For the text-containing cell, return its midpoint in [x, y] coordinate format. 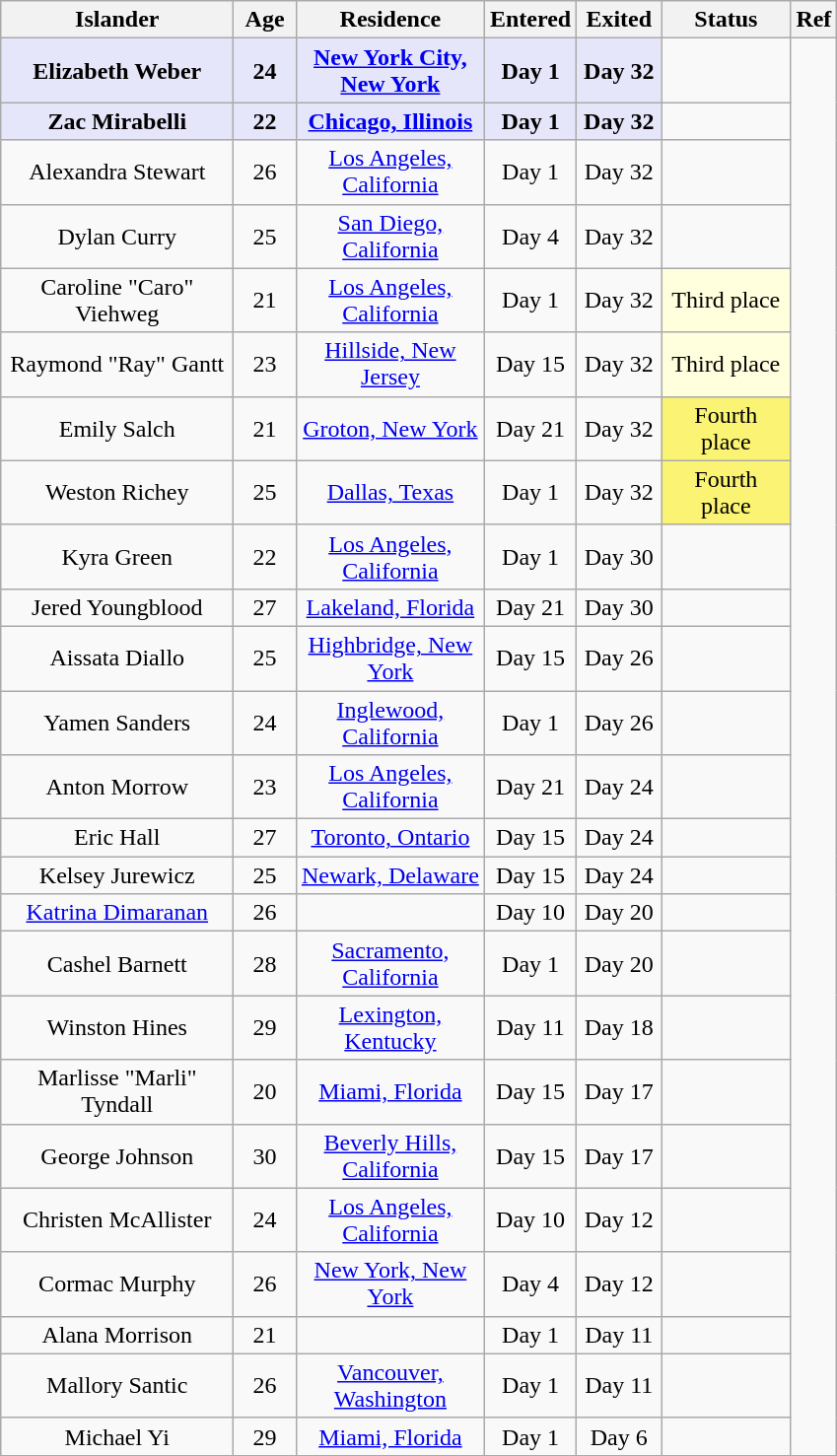
Day 6 [619, 1436]
Chicago, Illinois [390, 121]
Vancouver, Washington [390, 1386]
Alexandra Stewart [117, 172]
Kyra Green [117, 556]
Winston Hines [117, 1027]
Dallas, Texas [390, 493]
Eric Hall [117, 838]
Lexington, Kentucky [390, 1027]
Katrina Dimaranan [117, 913]
Sacramento, California [390, 964]
Exited [619, 20]
New York City, New York [390, 71]
Michael Yi [117, 1436]
Marlisse "Marli" Tyndall [117, 1092]
Jered Youngblood [117, 607]
Emily Salch [117, 428]
Inglewood, California [390, 722]
San Diego, California [390, 237]
Day 18 [619, 1027]
Anton Morrow [117, 787]
Mallory Santic [117, 1386]
New York, New York [390, 1283]
Alana Morrison [117, 1335]
Islander [117, 20]
Status [726, 20]
Caroline "Caro" Viehweg [117, 300]
Yamen Sanders [117, 722]
Christen McAllister [117, 1220]
Raymond "Ray" Gantt [117, 365]
20 [265, 1092]
Weston Richey [117, 493]
Groton, New York [390, 428]
30 [265, 1155]
Cormac Murphy [117, 1283]
Cashel Barnett [117, 964]
Toronto, Ontario [390, 838]
Zac Mirabelli [117, 121]
Age [265, 20]
Dylan Curry [117, 237]
George Johnson [117, 1155]
Highbridge, New York [390, 659]
Aissata Diallo [117, 659]
Lakeland, Florida [390, 607]
Elizabeth Weber [117, 71]
Entered [530, 20]
Ref [814, 20]
Residence [390, 20]
Kelsey Jurewicz [117, 875]
Newark, Delaware [390, 875]
Beverly Hills, California [390, 1155]
Hillside, New Jersey [390, 365]
28 [265, 964]
